Identify which cell holds the provided text, then report its [x, y] central coordinate. 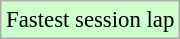
Fastest session lap [90, 20]
